Search for the cell housing the specified text and yield its (x, y) center coordinate. 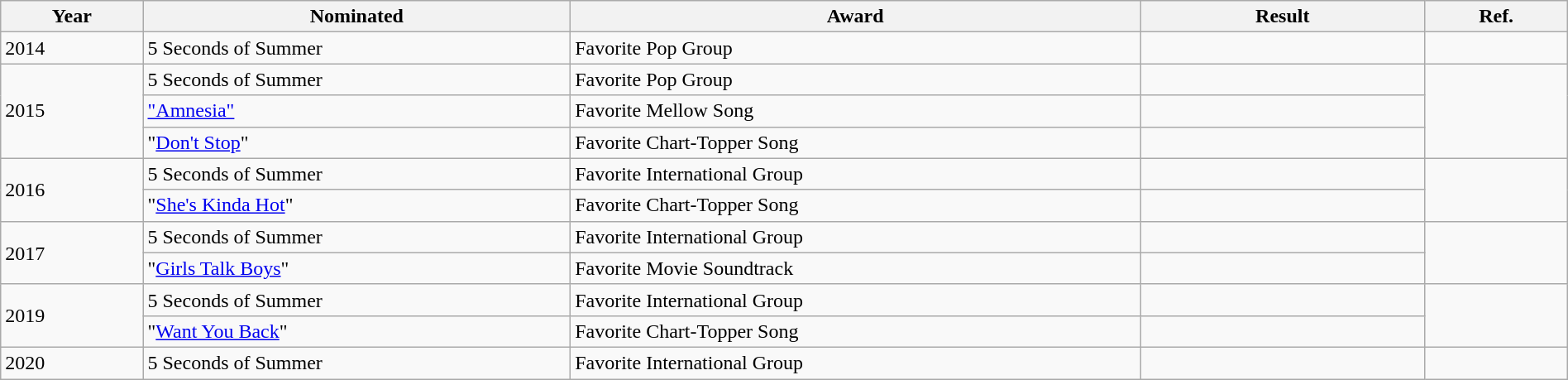
Award (855, 17)
2017 (72, 253)
2014 (72, 48)
2015 (72, 111)
Result (1283, 17)
"Want You Back" (357, 331)
Nominated (357, 17)
2020 (72, 363)
Favorite Mellow Song (855, 111)
2019 (72, 315)
Year (72, 17)
"She's Kinda Hot" (357, 205)
2016 (72, 190)
"Amnesia" (357, 111)
"Girls Talk Boys" (357, 268)
Ref. (1496, 17)
Favorite Movie Soundtrack (855, 268)
"Don't Stop" (357, 142)
